For the text-containing cell, return its midpoint in (x, y) coordinate format. 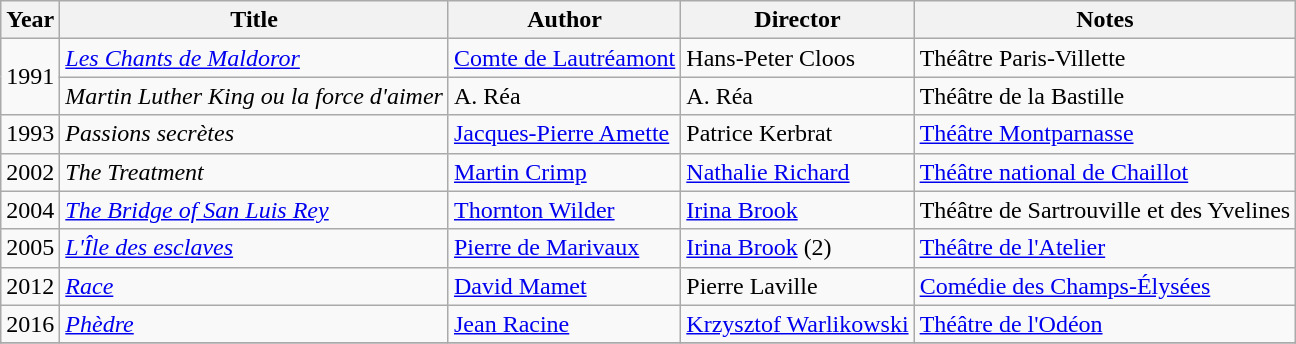
Notes (1105, 20)
Nathalie Richard (798, 172)
Les Chants de Maldoror (254, 58)
Passions secrètes (254, 134)
L'Île des esclaves (254, 248)
The Treatment (254, 172)
Director (798, 20)
David Mamet (564, 286)
Théâtre Montparnasse (1105, 134)
Pierre de Marivaux (564, 248)
Théâtre de Sartrouville et des Yvelines (1105, 210)
1993 (30, 134)
2016 (30, 324)
Théâtre de l'Odéon (1105, 324)
1991 (30, 77)
Krzysztof Warlikowski (798, 324)
The Bridge of San Luis Rey (254, 210)
Comédie des Champs-Élysées (1105, 286)
2004 (30, 210)
Pierre Laville (798, 286)
Phèdre (254, 324)
Title (254, 20)
Théâtre Paris-Villette (1105, 58)
Thornton Wilder (564, 210)
2012 (30, 286)
Jean Racine (564, 324)
Patrice Kerbrat (798, 134)
Jacques-Pierre Amette (564, 134)
2005 (30, 248)
Race (254, 286)
Comte de Lautréamont (564, 58)
Théâtre national de Chaillot (1105, 172)
Year (30, 20)
Théâtre de la Bastille (1105, 96)
Irina Brook (798, 210)
Irina Brook (2) (798, 248)
2002 (30, 172)
Author (564, 20)
Martin Luther King ou la force d'aimer (254, 96)
Théâtre de l'Atelier (1105, 248)
Martin Crimp (564, 172)
Hans-Peter Cloos (798, 58)
